Return [X, Y] of the center of cell containing provided text 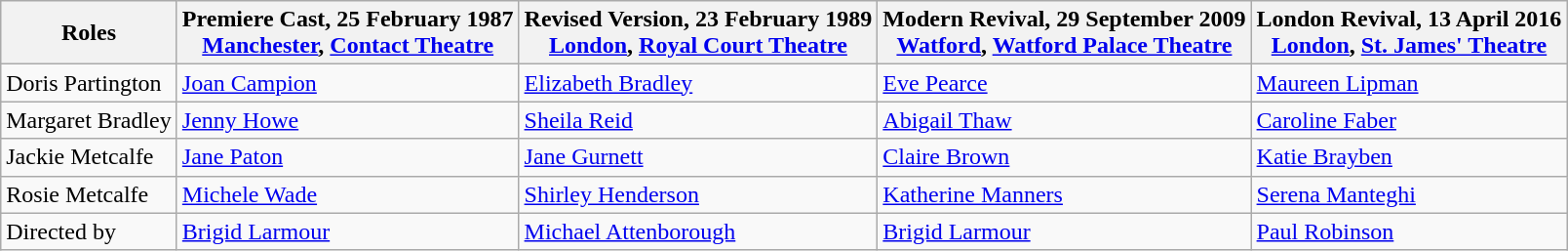
Roles [90, 33]
Jackie Metcalfe [90, 157]
Katie Brayben [1409, 157]
Elizabeth Bradley [698, 83]
Directed by [90, 231]
Shirley Henderson [698, 194]
Caroline Faber [1409, 120]
Michael Attenborough [698, 231]
Jane Paton [347, 157]
Jane Gurnett [698, 157]
Claire Brown [1065, 157]
Abigail Thaw [1065, 120]
Eve Pearce [1065, 83]
Katherine Manners [1065, 194]
Revised Version, 23 February 1989London, Royal Court Theatre [698, 33]
Sheila Reid [698, 120]
Joan Campion [347, 83]
Jenny Howe [347, 120]
Rosie Metcalfe [90, 194]
Modern Revival, 29 September 2009Watford, Watford Palace Theatre [1065, 33]
Maureen Lipman [1409, 83]
Premiere Cast, 25 February 1987Manchester, Contact Theatre [347, 33]
Serena Manteghi [1409, 194]
Paul Robinson [1409, 231]
Michele Wade [347, 194]
Margaret Bradley [90, 120]
London Revival, 13 April 2016London, St. James' Theatre [1409, 33]
Doris Partington [90, 83]
